Output the (X, Y) coordinate of the center of the cell containing the given text.  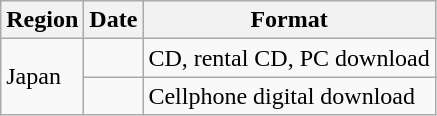
Date (114, 20)
Cellphone digital download (289, 96)
CD, rental CD, PC download (289, 58)
Japan (42, 77)
Format (289, 20)
Region (42, 20)
